Capture the cell that displays the provided text and extract its [X, Y] central coordinate. 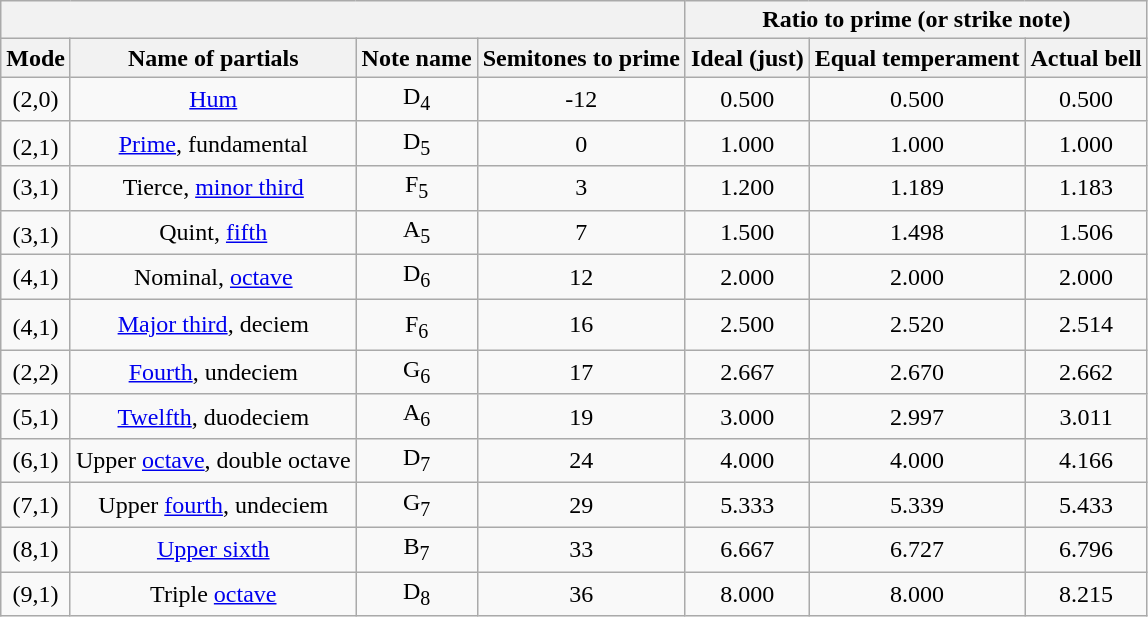
Ratio to prime (or strike note) [916, 20]
D7 [416, 461]
29 [581, 505]
A5 [416, 232]
Quint, fifth [213, 232]
Fourth, undeciem [213, 372]
1.183 [1086, 188]
19 [581, 416]
12 [581, 277]
3.011 [1086, 416]
(2,1) [36, 144]
Tierce, minor third [213, 188]
33 [581, 549]
17 [581, 372]
Nominal, octave [213, 277]
Name of partials [213, 58]
1.500 [747, 232]
5.433 [1086, 505]
D6 [416, 277]
D5 [416, 144]
6.727 [917, 549]
(6,1) [36, 461]
2.500 [747, 324]
F6 [416, 324]
F5 [416, 188]
A6 [416, 416]
(7,1) [36, 505]
2.670 [917, 372]
(9,1) [36, 594]
3 [581, 188]
Semitones to prime [581, 58]
Hum [213, 99]
4.166 [1086, 461]
G6 [416, 372]
1.506 [1086, 232]
7 [581, 232]
Triple octave [213, 594]
-12 [581, 99]
(5,1) [36, 416]
36 [581, 594]
24 [581, 461]
Prime, fundamental [213, 144]
2.667 [747, 372]
B7 [416, 549]
Actual bell [1086, 58]
1.200 [747, 188]
Ideal (just) [747, 58]
1.498 [917, 232]
3.000 [747, 416]
5.339 [917, 505]
2.520 [917, 324]
0 [581, 144]
8.215 [1086, 594]
(2,0) [36, 99]
(8,1) [36, 549]
Major third, deciem [213, 324]
Mode [36, 58]
6.796 [1086, 549]
Equal temperament [917, 58]
Upper sixth [213, 549]
6.667 [747, 549]
16 [581, 324]
Upper octave, double octave [213, 461]
1.189 [917, 188]
2.514 [1086, 324]
2.662 [1086, 372]
Note name [416, 58]
2.997 [917, 416]
G7 [416, 505]
D4 [416, 99]
Upper fourth, undeciem [213, 505]
Twelfth, duodeciem [213, 416]
5.333 [747, 505]
D8 [416, 594]
(2,2) [36, 372]
